Provide the [x, y] coordinate of the cell's center where the given text is located.  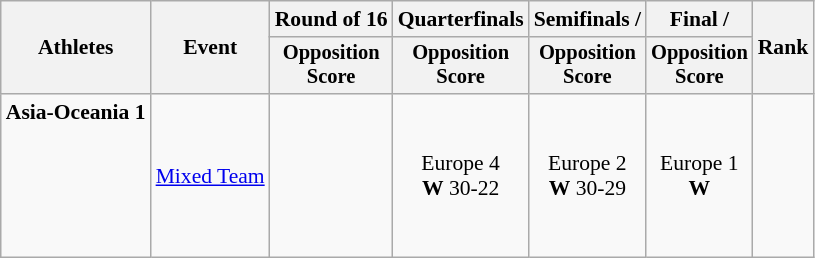
Europe 1W [700, 176]
Europe 2W 30-29 [588, 176]
Event [210, 48]
Rank [784, 48]
Final / [700, 19]
Athletes [76, 48]
Round of 16 [332, 19]
Semifinals / [588, 19]
Quarterfinals [461, 19]
Asia-Oceania 1 [76, 176]
Mixed Team [210, 176]
Europe 4W 30-22 [461, 176]
